Determine the (X, Y) coordinate at the center of the cell enclosing the given text.  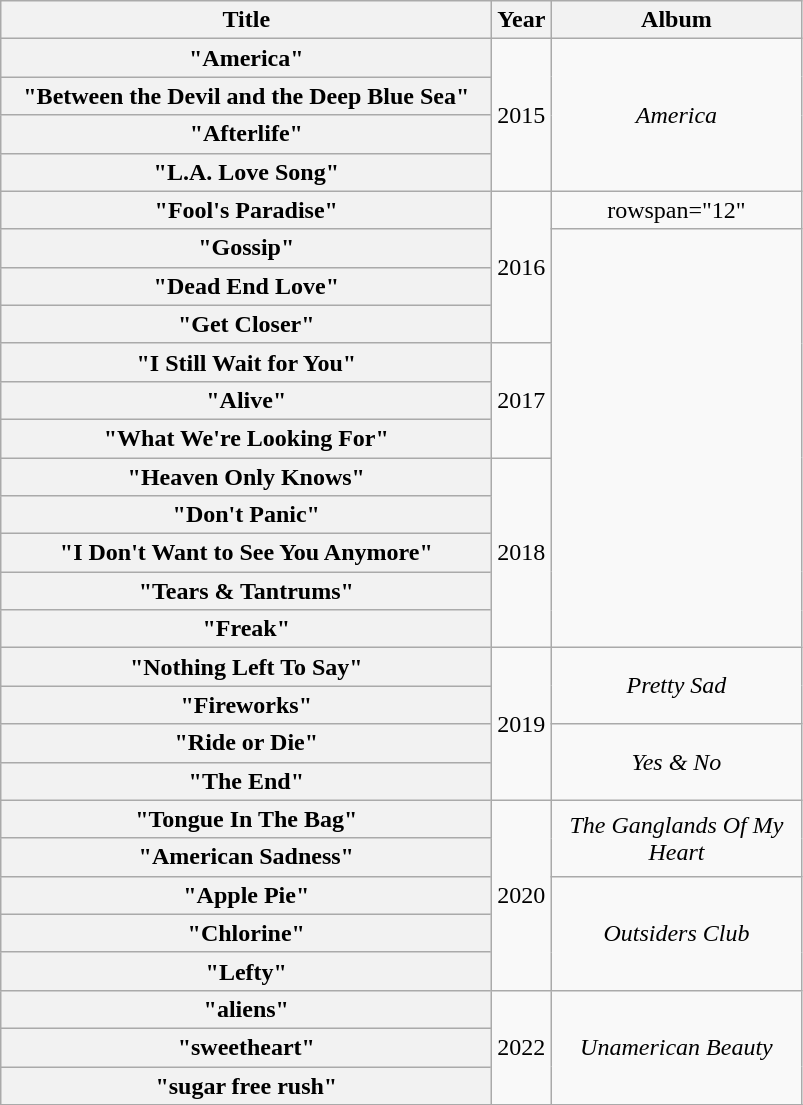
rowspan="12" (676, 210)
Title (246, 20)
"Between the Devil and the Deep Blue Sea" (246, 96)
"Fireworks" (246, 705)
"Nothing Left To Say" (246, 667)
Album (676, 20)
"Apple Pie" (246, 895)
"aliens" (246, 1009)
The Ganglands Of My Heart (676, 838)
Outsiders Club (676, 933)
"Dead End Love" (246, 286)
"Ride or Die" (246, 743)
"Alive" (246, 400)
2017 (522, 400)
"Lefty" (246, 971)
"Tongue In The Bag" (246, 819)
"Get Closer" (246, 324)
"Heaven Only Knows" (246, 477)
2020 (522, 895)
"Freak" (246, 629)
"What We're Looking For" (246, 438)
"sweetheart" (246, 1047)
"Tears & Tantrums" (246, 591)
"I Don't Want to See You Anymore" (246, 553)
America (676, 115)
"American Sadness" (246, 857)
"L.A. Love Song" (246, 172)
"Gossip" (246, 248)
Year (522, 20)
"America" (246, 58)
"Fool's Paradise" (246, 210)
"The End" (246, 781)
"Afterlife" (246, 134)
"Chlorine" (246, 933)
Pretty Sad (676, 686)
2022 (522, 1047)
2018 (522, 553)
"sugar free rush" (246, 1085)
Unamerican Beauty (676, 1047)
Yes & No (676, 762)
"I Still Wait for You" (246, 362)
2015 (522, 115)
"Don't Panic" (246, 515)
2016 (522, 267)
2019 (522, 724)
